Extract the [x, y] coordinate from the center of the cell holding the provided text.  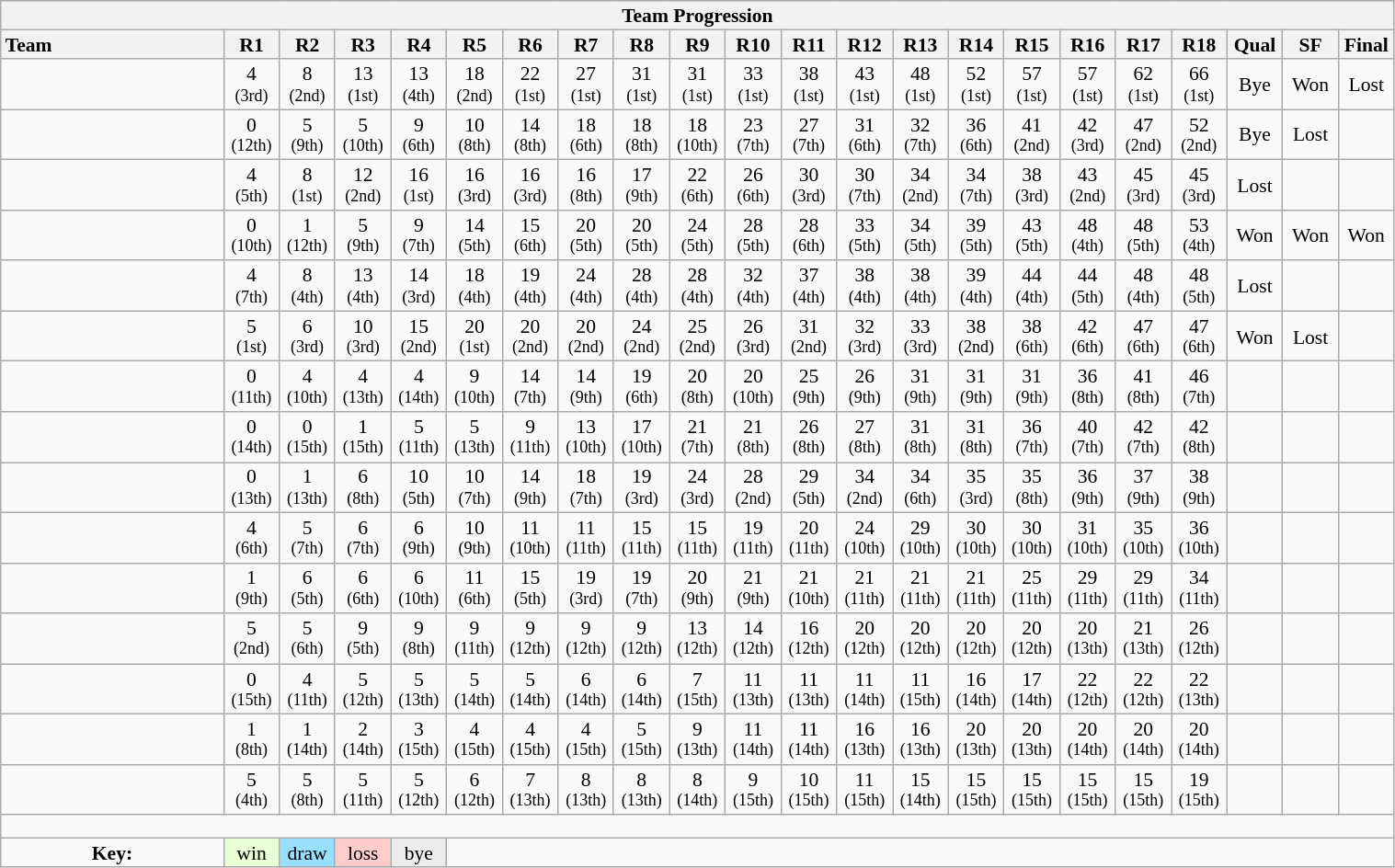
32 (7th) [920, 134]
8 (2nd) [307, 85]
21 (9th) [754, 588]
R13 [920, 45]
18 (6th) [587, 134]
36 (7th) [1032, 438]
1 (13th) [307, 487]
4 (3rd) [252, 85]
35 (3rd) [977, 487]
R18 [1199, 45]
18 (2nd) [475, 85]
9 (6th) [419, 134]
43 (5th) [1032, 235]
34 (5th) [920, 235]
39 (5th) [977, 235]
11 (11th) [587, 539]
43 (2nd) [1087, 186]
36 (8th) [1087, 386]
R4 [419, 45]
16 (14th) [977, 690]
11 (10th) [530, 539]
44 (4th) [1032, 287]
14 (7th) [530, 386]
1 (12th) [307, 235]
22 (6th) [697, 186]
10 (5th) [419, 487]
42 (3rd) [1087, 134]
5 (7th) [307, 539]
34 (7th) [977, 186]
R11 [809, 45]
25 (11th) [1032, 588]
R8 [642, 45]
20 (8th) [697, 386]
31 (10th) [1087, 539]
R16 [1087, 45]
25 (2nd) [697, 337]
19 (4th) [530, 287]
42 (6th) [1087, 337]
36 (10th) [1199, 539]
17 (14th) [1032, 690]
38 (1st) [809, 85]
Qual [1254, 45]
Team [112, 45]
14 (3rd) [419, 287]
6 (5th) [307, 588]
37 (9th) [1144, 487]
48 (1st) [920, 85]
14 (5th) [475, 235]
9 (5th) [362, 638]
R14 [977, 45]
0 (10th) [252, 235]
10 (8th) [475, 134]
35 (8th) [1032, 487]
19 (6th) [642, 386]
3 (15th) [419, 739]
Team Progression [697, 16]
4 (13th) [362, 386]
SF [1311, 45]
20 (11th) [809, 539]
52 (2nd) [1199, 134]
5 (15th) [642, 739]
19 (7th) [642, 588]
0 (11th) [252, 386]
22 (1st) [530, 85]
18 (10th) [697, 134]
5 (8th) [307, 791]
41 (8th) [1144, 386]
18 (7th) [587, 487]
6 (12th) [475, 791]
17 (10th) [642, 438]
R7 [587, 45]
30 (7th) [864, 186]
8 (4th) [307, 287]
R2 [307, 45]
9 (7th) [419, 235]
39 (4th) [977, 287]
6 (3rd) [307, 337]
9 (8th) [419, 638]
18 (8th) [642, 134]
6 (7th) [362, 539]
41 (2nd) [1032, 134]
20 (9th) [697, 588]
26 (12th) [1199, 638]
4 (14th) [419, 386]
4 (5th) [252, 186]
25 (9th) [809, 386]
6 (6th) [362, 588]
10 (3rd) [362, 337]
19 (11th) [754, 539]
20 (10th) [754, 386]
26 (9th) [864, 386]
42 (7th) [1144, 438]
21 (7th) [697, 438]
5 (2nd) [252, 638]
29 (5th) [809, 487]
27 (7th) [809, 134]
4 (6th) [252, 539]
43 (1st) [864, 85]
32 (4th) [754, 287]
1 (8th) [252, 739]
24 (3rd) [697, 487]
8 (14th) [697, 791]
37 (4th) [809, 287]
44 (5th) [1087, 287]
1 (9th) [252, 588]
24 (4th) [587, 287]
38 (2nd) [977, 337]
Final [1366, 45]
15 (5th) [530, 588]
36 (6th) [977, 134]
R3 [362, 45]
4 (7th) [252, 287]
11 (6th) [475, 588]
6 (8th) [362, 487]
0 (14th) [252, 438]
21 (8th) [754, 438]
46 (7th) [1199, 386]
loss [362, 853]
17 (9th) [642, 186]
16 (1st) [419, 186]
R17 [1144, 45]
15 (2nd) [419, 337]
24 (2nd) [642, 337]
38 (9th) [1199, 487]
31 (2nd) [809, 337]
draw [307, 853]
28 (2nd) [754, 487]
1 (14th) [307, 739]
R10 [754, 45]
52 (1st) [977, 85]
18 (4th) [475, 287]
12 (2nd) [362, 186]
66 (1st) [1199, 85]
34 (6th) [920, 487]
14 (12th) [754, 638]
29 (10th) [920, 539]
10 (15th) [809, 791]
R1 [252, 45]
10 (9th) [475, 539]
19 (15th) [1199, 791]
33 (3rd) [920, 337]
24 (10th) [864, 539]
27 (8th) [864, 438]
7 (15th) [697, 690]
16 (12th) [809, 638]
33 (1st) [754, 85]
32 (3rd) [864, 337]
24 (5th) [697, 235]
5 (1st) [252, 337]
28 (5th) [754, 235]
26 (6th) [754, 186]
R12 [864, 45]
13 (1st) [362, 85]
R6 [530, 45]
26 (8th) [809, 438]
6 (10th) [419, 588]
28 (6th) [809, 235]
0 (13th) [252, 487]
16 (8th) [587, 186]
15 (14th) [920, 791]
27 (1st) [587, 85]
Key: [112, 853]
47 (2nd) [1144, 134]
7 (13th) [530, 791]
42 (8th) [1199, 438]
9 (15th) [754, 791]
13 (12th) [697, 638]
34 (11th) [1199, 588]
4 (11th) [307, 690]
23 (7th) [754, 134]
15 (6th) [530, 235]
6 (9th) [419, 539]
26 (3rd) [754, 337]
5 (4th) [252, 791]
30 (3rd) [809, 186]
bye [419, 853]
21 (13th) [1144, 638]
10 (7th) [475, 487]
8 (1st) [307, 186]
1 (15th) [362, 438]
35 (10th) [1144, 539]
20 (1st) [475, 337]
9 (10th) [475, 386]
36 (9th) [1087, 487]
14 (8th) [530, 134]
9 (13th) [697, 739]
win [252, 853]
R15 [1032, 45]
R9 [697, 45]
38 (3rd) [1032, 186]
21 (10th) [809, 588]
40 (7th) [1087, 438]
53 (4th) [1199, 235]
31 (6th) [864, 134]
13 (10th) [587, 438]
33 (5th) [864, 235]
5 (10th) [362, 134]
0 (12th) [252, 134]
4 (10th) [307, 386]
38 (6th) [1032, 337]
2 (14th) [362, 739]
R5 [475, 45]
62 (1st) [1144, 85]
22 (13th) [1199, 690]
5 (6th) [307, 638]
